Provide the [x, y] coordinate of the cell's center where the given text is located.  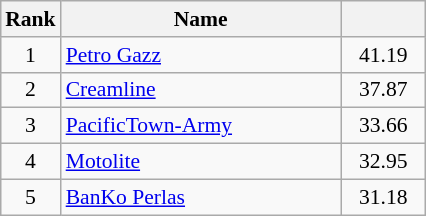
BanKo Perlas [201, 197]
PacificTown-Army [201, 126]
41.19 [384, 54]
33.66 [384, 126]
Creamline [201, 90]
2 [30, 90]
37.87 [384, 90]
31.18 [384, 197]
4 [30, 161]
5 [30, 197]
Name [201, 19]
Petro Gazz [201, 54]
32.95 [384, 161]
1 [30, 54]
Motolite [201, 161]
3 [30, 126]
Rank [30, 19]
